Capture the cell that displays the provided text and extract its [x, y] central coordinate. 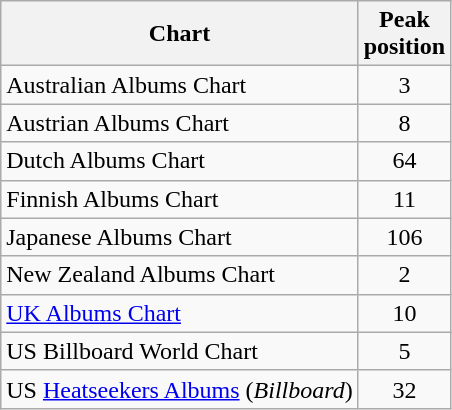
Austrian Albums Chart [180, 123]
8 [404, 123]
Dutch Albums Chart [180, 161]
2 [404, 275]
3 [404, 85]
Peakposition [404, 34]
64 [404, 161]
10 [404, 313]
UK Albums Chart [180, 313]
Australian Albums Chart [180, 85]
106 [404, 237]
5 [404, 351]
New Zealand Albums Chart [180, 275]
11 [404, 199]
US Heatseekers Albums (Billboard) [180, 389]
Japanese Albums Chart [180, 237]
Chart [180, 34]
Finnish Albums Chart [180, 199]
32 [404, 389]
US Billboard World Chart [180, 351]
